Return the (x, y) coordinate for the center point of the cell that contains the specified text.  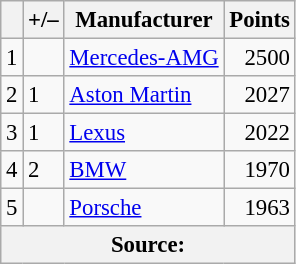
2027 (260, 95)
Manufacturer (144, 20)
3 (12, 133)
2022 (260, 133)
5 (12, 208)
2500 (260, 58)
4 (12, 170)
BMW (144, 170)
Lexus (144, 133)
1963 (260, 208)
Aston Martin (144, 95)
+/– (44, 20)
1970 (260, 170)
Porsche (144, 208)
Mercedes-AMG (144, 58)
Points (260, 20)
Source: (148, 245)
